Determine the (X, Y) coordinate at the center of the cell enclosing the given text.  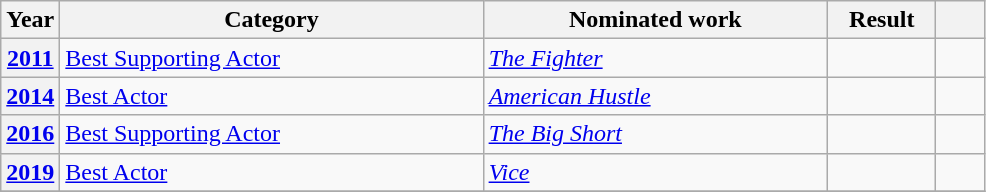
The Big Short (656, 134)
Nominated work (656, 20)
2011 (30, 58)
2019 (30, 172)
Year (30, 20)
2016 (30, 134)
2014 (30, 96)
The Fighter (656, 58)
American Hustle (656, 96)
Vice (656, 172)
Result (882, 20)
Category (272, 20)
